Return (X, Y) of the center of cell containing provided text 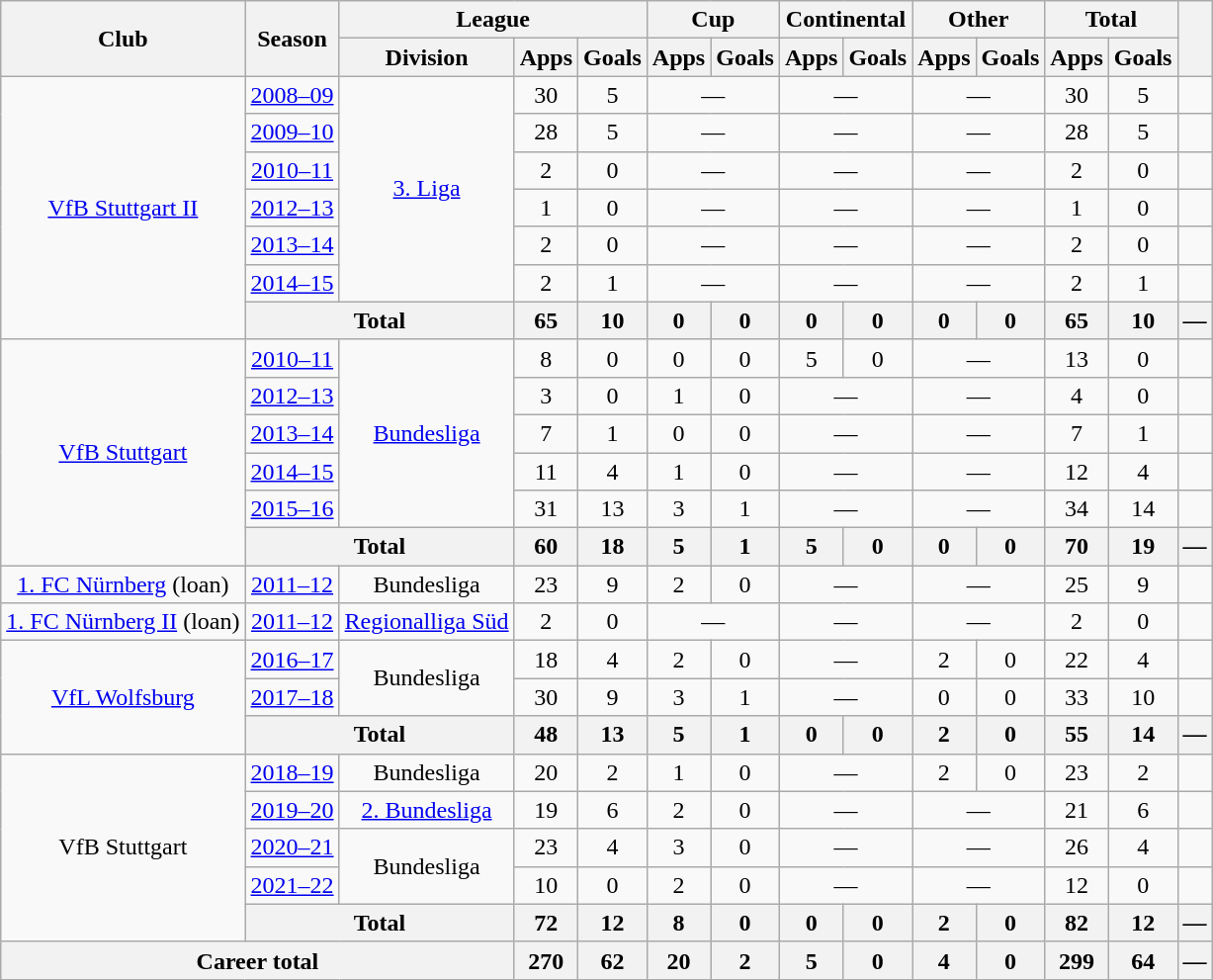
2017–18 (293, 697)
Regionalliga Süd (427, 622)
60 (546, 547)
Club (123, 39)
299 (1077, 960)
72 (546, 923)
11 (546, 472)
2021–22 (293, 885)
33 (1077, 697)
Career total (257, 960)
2016–17 (293, 660)
21 (1077, 810)
Division (427, 57)
1. FC Nürnberg II (loan) (123, 622)
2020–21 (293, 847)
VfB Stuttgart II (123, 208)
Cup (713, 20)
270 (546, 960)
26 (1077, 847)
34 (1077, 509)
2008–09 (293, 95)
70 (1077, 547)
1. FC Nürnberg (loan) (123, 584)
22 (1077, 660)
2018–19 (293, 772)
Other (979, 20)
62 (613, 960)
League (492, 20)
Season (293, 39)
31 (546, 509)
VfL Wolfsburg (123, 697)
2015–16 (293, 509)
25 (1077, 584)
Continental (845, 20)
55 (1077, 735)
48 (546, 735)
82 (1077, 923)
2009–10 (293, 133)
2. Bundesliga (427, 810)
2019–20 (293, 810)
64 (1143, 960)
3. Liga (427, 189)
